Identify which cell holds the provided text, then report its (X, Y) central coordinate. 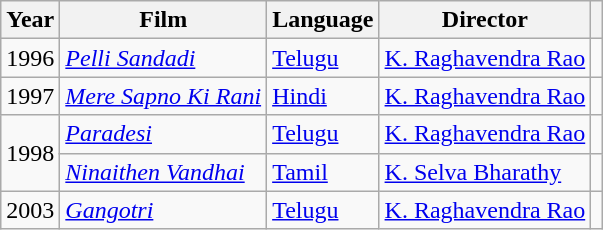
1997 (30, 96)
1998 (30, 153)
Mere Sapno Ki Rani (164, 96)
1996 (30, 58)
Paradesi (164, 134)
Director (485, 20)
2003 (30, 210)
Pelli Sandadi (164, 58)
Tamil (323, 172)
Film (164, 20)
Language (323, 20)
Gangotri (164, 210)
K. Selva Bharathy (485, 172)
Year (30, 20)
Hindi (323, 96)
Ninaithen Vandhai (164, 172)
